Capture the cell that displays the provided text and extract its [X, Y] central coordinate. 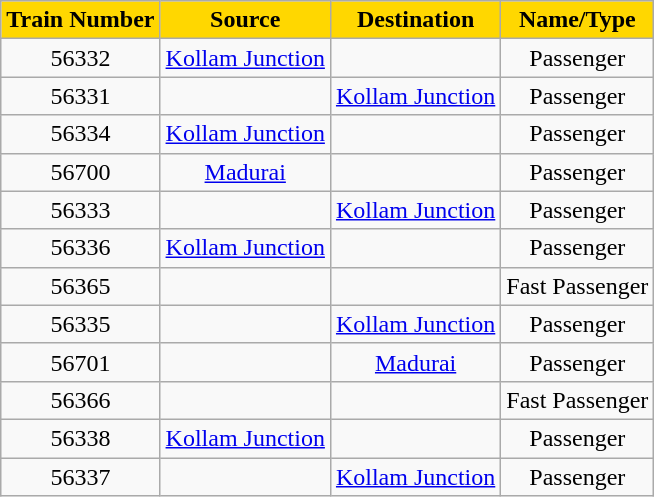
56331 [80, 96]
56337 [80, 477]
56333 [80, 210]
Train Number [80, 20]
56336 [80, 248]
56334 [80, 134]
Destination [415, 20]
56366 [80, 400]
56700 [80, 172]
56335 [80, 324]
56365 [80, 286]
Name/Type [578, 20]
56701 [80, 362]
56338 [80, 438]
56332 [80, 58]
Source [245, 20]
